Output the [x, y] coordinate of the center of the cell containing the given text.  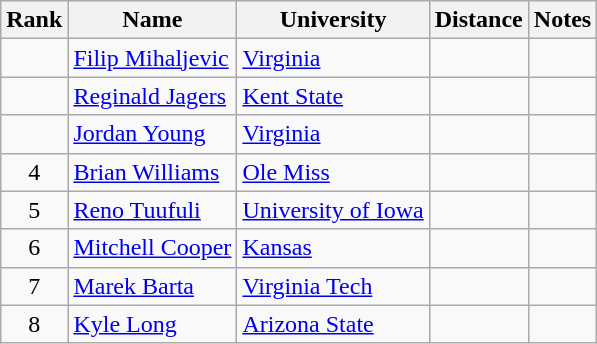
Kent State [333, 96]
University of Iowa [333, 210]
Brian Williams [152, 172]
Jordan Young [152, 134]
Kansas [333, 248]
8 [34, 324]
Filip Mihaljevic [152, 58]
7 [34, 286]
6 [34, 248]
Name [152, 20]
4 [34, 172]
Mitchell Cooper [152, 248]
Arizona State [333, 324]
5 [34, 210]
Distance [478, 20]
Notes [562, 20]
Virginia Tech [333, 286]
University [333, 20]
Rank [34, 20]
Reginald Jagers [152, 96]
Reno Tuufuli [152, 210]
Marek Barta [152, 286]
Ole Miss [333, 172]
Kyle Long [152, 324]
